Return (X, Y) of the center of cell containing provided text 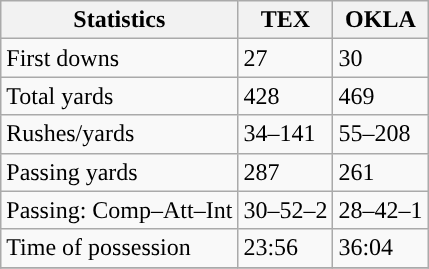
30 (380, 58)
Passing: Comp–Att–Int (120, 210)
Rushes/yards (120, 134)
36:04 (380, 248)
TEX (286, 20)
287 (286, 172)
Passing yards (120, 172)
261 (380, 172)
First downs (120, 58)
OKLA (380, 20)
34–141 (286, 134)
28–42–1 (380, 210)
30–52–2 (286, 210)
428 (286, 96)
23:56 (286, 248)
27 (286, 58)
Time of possession (120, 248)
55–208 (380, 134)
Statistics (120, 20)
469 (380, 96)
Total yards (120, 96)
